Pinpoint the cell where the given text exists, returning its [X, Y] midpoint coordinate. 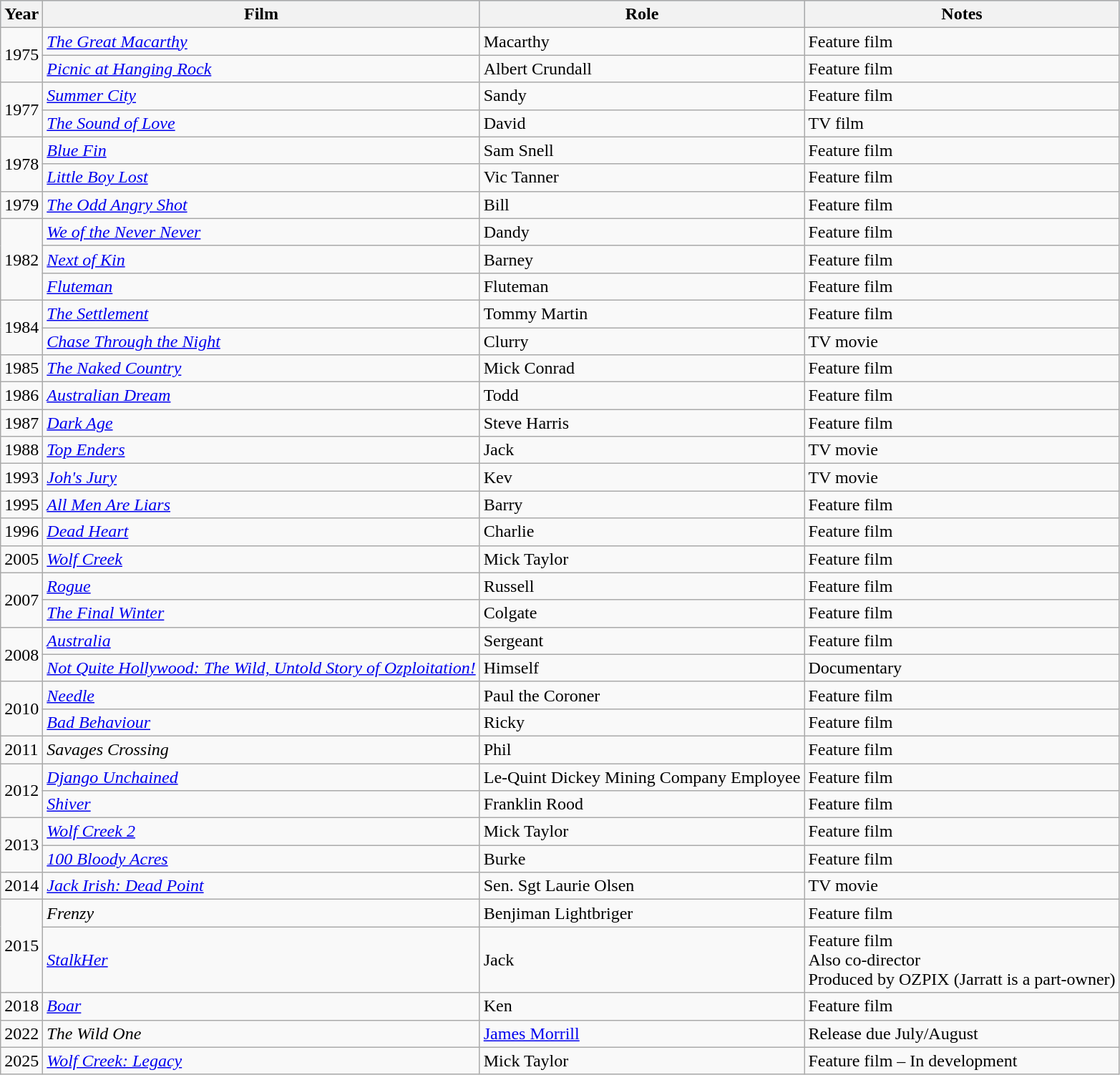
Sergeant [642, 641]
Australia [261, 641]
Burke [642, 859]
Chase Through the Night [261, 341]
Mick Conrad [642, 369]
Django Unchained [261, 777]
2025 [21, 1061]
1978 [21, 164]
2022 [21, 1033]
Vic Tanner [642, 177]
2013 [21, 845]
2018 [21, 1006]
Release due July/August [962, 1033]
1982 [21, 259]
The Wild One [261, 1033]
1979 [21, 205]
Barney [642, 259]
David [642, 123]
2015 [21, 946]
The Odd Angry Shot [261, 205]
Clurry [642, 341]
Charlie [642, 532]
Notes [962, 14]
Dark Age [261, 423]
1995 [21, 505]
Little Boy Lost [261, 177]
Sandy [642, 96]
James Morrill [642, 1033]
All Men Are Liars [261, 505]
Colgate [642, 613]
The Naked Country [261, 369]
1984 [21, 327]
Blue Fin [261, 150]
Savages Crossing [261, 749]
Phil [642, 749]
Rogue [261, 586]
Ricky [642, 722]
Le-Quint Dickey Mining Company Employee [642, 777]
2014 [21, 886]
Kev [642, 477]
2007 [21, 600]
Documentary [962, 668]
Russell [642, 586]
Benjiman Lightbriger [642, 913]
Dandy [642, 232]
Bad Behaviour [261, 722]
Feature filmAlso co-directorProduced by OZPIX (Jarratt is a part-owner) [962, 960]
1977 [21, 110]
2011 [21, 749]
Joh's Jury [261, 477]
Albert Crundall [642, 69]
1996 [21, 532]
1985 [21, 369]
Needle [261, 695]
Dead Heart [261, 532]
The Sound of Love [261, 123]
1986 [21, 396]
Next of Kin [261, 259]
The Settlement [261, 313]
Summer City [261, 96]
1975 [21, 55]
Top Enders [261, 450]
We of the Never Never [261, 232]
TV film [962, 123]
Role [642, 14]
Picnic at Hanging Rock [261, 69]
Steve Harris [642, 423]
Bill [642, 205]
Wolf Creek: Legacy [261, 1061]
Todd [642, 396]
1993 [21, 477]
Jack Irish: Dead Point [261, 886]
Wolf Creek 2 [261, 832]
The Great Macarthy [261, 42]
Australian Dream [261, 396]
1987 [21, 423]
1988 [21, 450]
Ken [642, 1006]
Paul the Coroner [642, 695]
100 Bloody Acres [261, 859]
Frenzy [261, 913]
2005 [21, 559]
Macarthy [642, 42]
2012 [21, 790]
Wolf Creek [261, 559]
Sam Snell [642, 150]
2010 [21, 709]
2008 [21, 654]
Not Quite Hollywood: The Wild, Untold Story of Ozploitation! [261, 668]
Himself [642, 668]
Franklin Rood [642, 804]
Year [21, 14]
The Final Winter [261, 613]
Barry [642, 505]
Feature film – In development [962, 1061]
Shiver [261, 804]
Film [261, 14]
Boar [261, 1006]
Tommy Martin [642, 313]
Sen. Sgt Laurie Olsen [642, 886]
StalkHer [261, 960]
